Detect which cell encompasses the target text, then output its [X, Y] center coordinate. 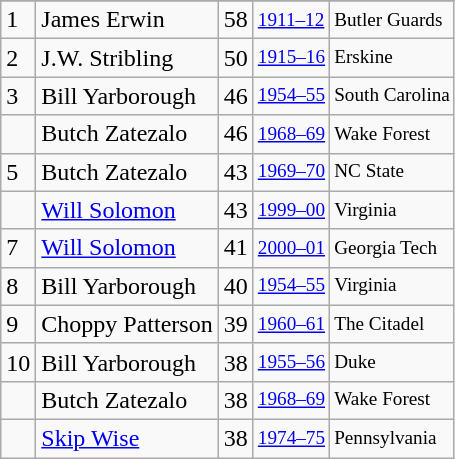
7 [18, 248]
8 [18, 286]
1974–75 [291, 438]
Duke [392, 362]
2000–01 [291, 248]
Georgia Tech [392, 248]
Erskine [392, 58]
39 [236, 324]
58 [236, 20]
2 [18, 58]
James Erwin [127, 20]
Pennsylvania [392, 438]
1 [18, 20]
50 [236, 58]
3 [18, 96]
Butler Guards [392, 20]
41 [236, 248]
The Citadel [392, 324]
South Carolina [392, 96]
1969–70 [291, 172]
1960–61 [291, 324]
J.W. Stribling [127, 58]
40 [236, 286]
Skip Wise [127, 438]
1999–00 [291, 210]
1911–12 [291, 20]
5 [18, 172]
1955–56 [291, 362]
10 [18, 362]
Choppy Patterson [127, 324]
NC State [392, 172]
9 [18, 324]
1915–16 [291, 58]
